Locate the cell with the specified text and output its [X, Y] center coordinate. 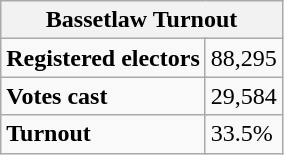
Bassetlaw Turnout [142, 20]
33.5% [244, 134]
Votes cast [104, 96]
Turnout [104, 134]
29,584 [244, 96]
88,295 [244, 58]
Registered electors [104, 58]
